Pinpoint the cell where the given text exists, returning its [X, Y] midpoint coordinate. 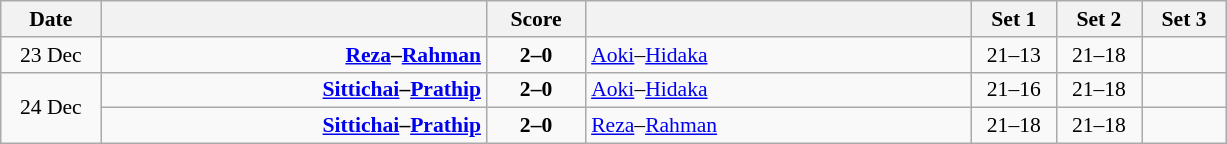
21–13 [1014, 55]
Set 2 [1098, 19]
24 Dec [51, 108]
Date [51, 19]
Score [536, 19]
23 Dec [51, 55]
21–16 [1014, 90]
Set 3 [1184, 19]
Set 1 [1014, 19]
